Return [x, y] of the center of cell containing provided text 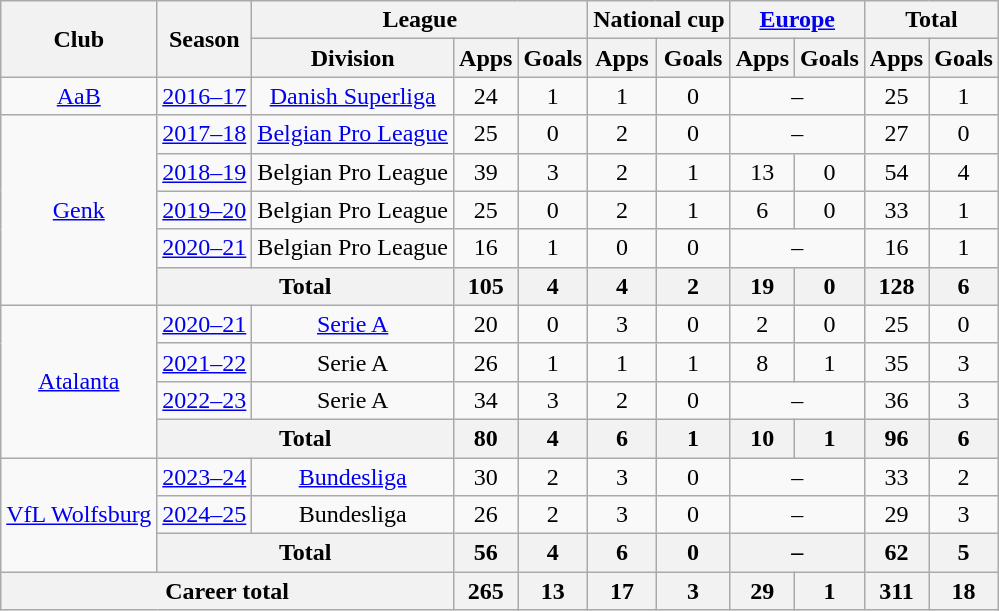
20 [486, 324]
96 [896, 438]
Danish Superliga [353, 96]
105 [486, 286]
265 [486, 591]
27 [896, 134]
5 [964, 553]
34 [486, 400]
2017–18 [204, 134]
2023–24 [204, 477]
10 [762, 438]
VfL Wolfsburg [79, 515]
24 [486, 96]
35 [896, 362]
AaB [79, 96]
2021–22 [204, 362]
2019–20 [204, 210]
80 [486, 438]
30 [486, 477]
54 [896, 172]
Career total [228, 591]
2018–19 [204, 172]
2024–25 [204, 515]
8 [762, 362]
2022–23 [204, 400]
128 [896, 286]
Europe [797, 20]
39 [486, 172]
Genk [79, 210]
Club [79, 39]
62 [896, 553]
18 [964, 591]
Season [204, 39]
Division [353, 58]
56 [486, 553]
19 [762, 286]
2016–17 [204, 96]
National cup [659, 20]
36 [896, 400]
Atalanta [79, 381]
League [420, 20]
17 [622, 591]
311 [896, 591]
